From the cell containing the given text, extract its center point as (x, y) coordinate. 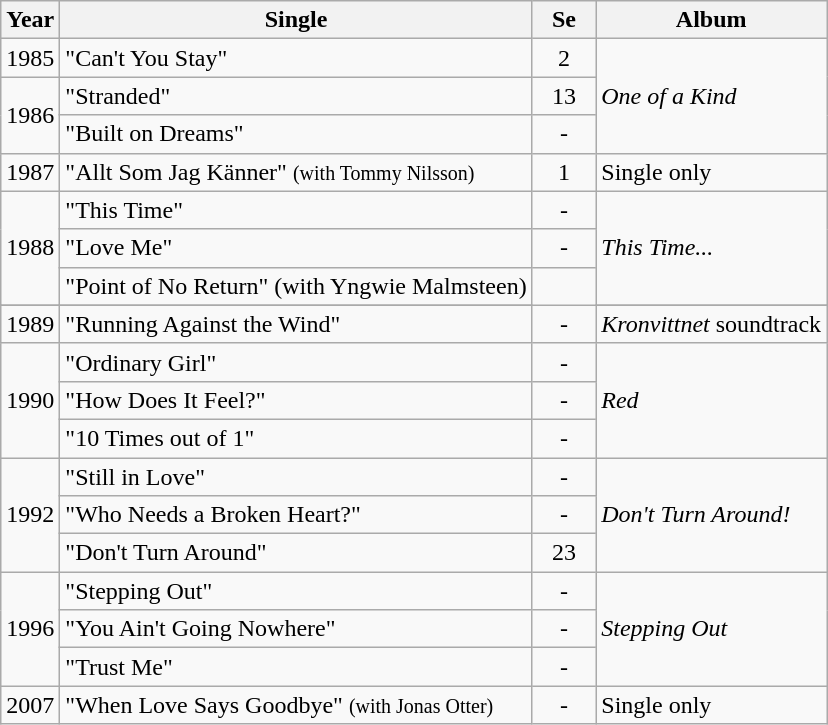
"Point of No Return" (with Yngwie Malmsteen) (296, 286)
1986 (30, 115)
Year (30, 20)
"When Love Says Goodbye" (with Jonas Otter) (296, 705)
Single (296, 20)
"Built on Dreams" (296, 134)
Stepping Out (712, 629)
1985 (30, 58)
Don't Turn Around! (712, 515)
"Still in Love" (296, 477)
"Who Needs a Broken Heart?" (296, 515)
1989 (30, 324)
"Don't Turn Around" (296, 553)
"Can't You Stay" (296, 58)
"You Ain't Going Nowhere" (296, 629)
Red (712, 400)
One of a Kind (712, 96)
"Stepping Out" (296, 591)
"Trust Me" (296, 667)
"Love Me" (296, 248)
Se (564, 20)
"10 Times out of 1" (296, 438)
"Running Against the Wind" (296, 324)
Album (712, 20)
13 (564, 96)
"Ordinary Girl" (296, 362)
1996 (30, 629)
1992 (30, 515)
2 (564, 58)
"Stranded" (296, 96)
1 (564, 172)
"How Does It Feel?" (296, 400)
2007 (30, 705)
1988 (30, 248)
This Time... (712, 248)
1990 (30, 400)
"This Time" (296, 210)
23 (564, 553)
Kronvittnet soundtrack (712, 324)
"Allt Som Jag Känner" (with Tommy Nilsson) (296, 172)
1987 (30, 172)
